Identify which cell holds the provided text, then report its (X, Y) central coordinate. 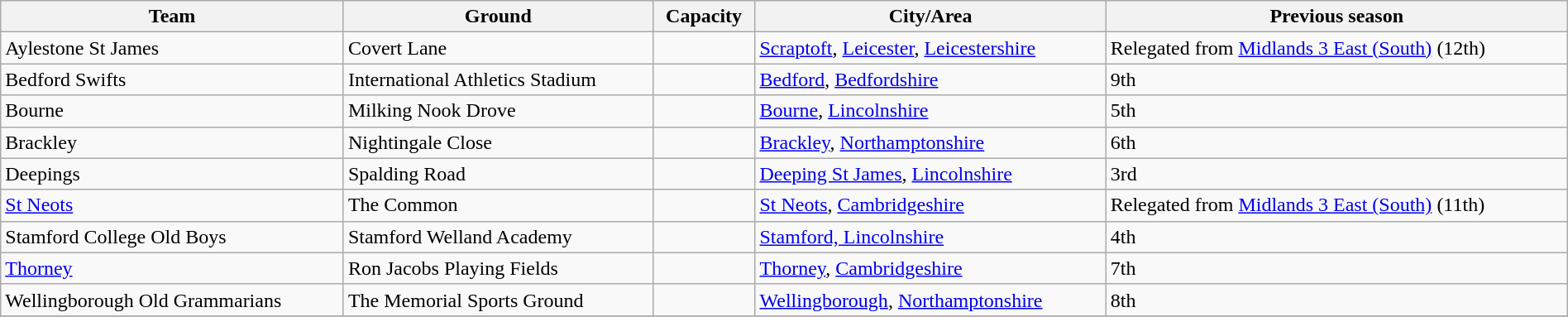
Wellingborough, Northamptonshire (930, 300)
7th (1336, 268)
Relegated from Midlands 3 East (South) (11th) (1336, 205)
4th (1336, 237)
9th (1336, 79)
Ron Jacobs Playing Fields (498, 268)
Scraptoft, Leicester, Leicestershire (930, 48)
Deeping St James, Lincolnshire (930, 174)
Bedford Swifts (172, 79)
Brackley (172, 142)
Bourne, Lincolnshire (930, 111)
Bourne (172, 111)
Thorney (172, 268)
Covert Lane (498, 48)
St Neots, Cambridgeshire (930, 205)
Relegated from Midlands 3 East (South) (12th) (1336, 48)
Thorney, Cambridgeshire (930, 268)
Milking Nook Drove (498, 111)
Stamford Welland Academy (498, 237)
Brackley, Northamptonshire (930, 142)
Spalding Road (498, 174)
City/Area (930, 17)
The Memorial Sports Ground (498, 300)
Team (172, 17)
Capacity (704, 17)
Stamford College Old Boys (172, 237)
Deepings (172, 174)
8th (1336, 300)
Stamford, Lincolnshire (930, 237)
3rd (1336, 174)
Nightingale Close (498, 142)
Bedford, Bedfordshire (930, 79)
Previous season (1336, 17)
5th (1336, 111)
Aylestone St James (172, 48)
6th (1336, 142)
St Neots (172, 205)
The Common (498, 205)
Wellingborough Old Grammarians (172, 300)
International Athletics Stadium (498, 79)
Ground (498, 17)
